For the text-containing cell, return its midpoint in (x, y) coordinate format. 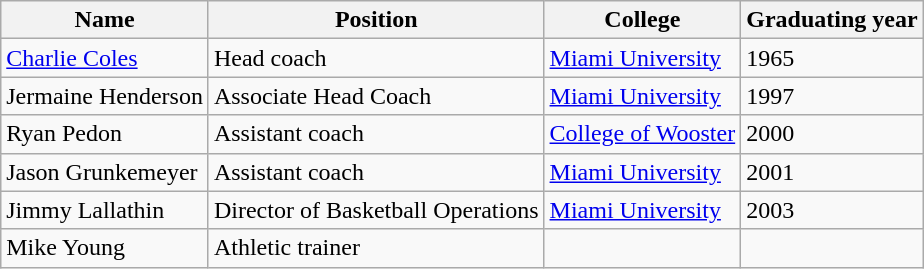
1997 (832, 96)
Director of Basketball Operations (376, 210)
College (642, 20)
2000 (832, 134)
2003 (832, 210)
College of Wooster (642, 134)
1965 (832, 58)
Charlie Coles (105, 58)
Head coach (376, 58)
Athletic trainer (376, 248)
Graduating year (832, 20)
Mike Young (105, 248)
Jason Grunkemeyer (105, 172)
Ryan Pedon (105, 134)
Name (105, 20)
Associate Head Coach (376, 96)
Jimmy Lallathin (105, 210)
Jermaine Henderson (105, 96)
Position (376, 20)
2001 (832, 172)
